For the text-containing cell, return its midpoint in (x, y) coordinate format. 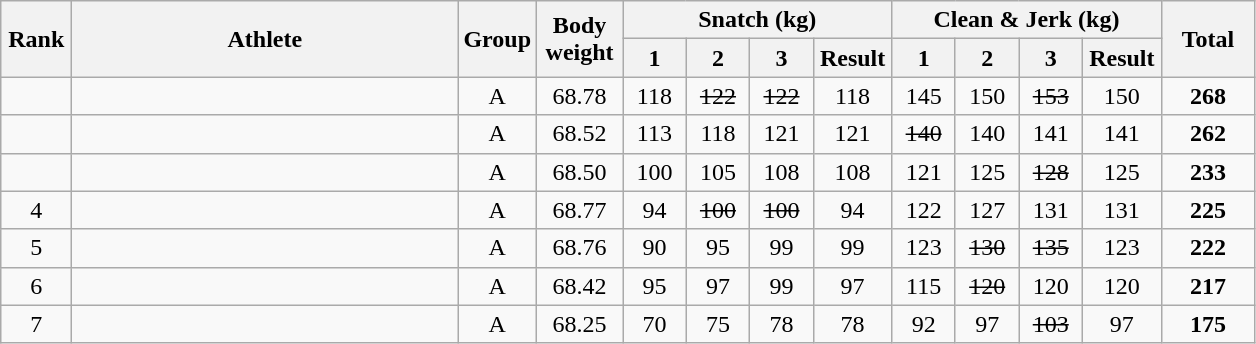
105 (718, 172)
127 (987, 210)
75 (718, 324)
Total (1208, 39)
68.50 (580, 172)
68.76 (580, 248)
Rank (36, 39)
135 (1051, 248)
153 (1051, 96)
225 (1208, 210)
7 (36, 324)
68.42 (580, 286)
Snatch (kg) (758, 20)
90 (655, 248)
68.77 (580, 210)
Clean & Jerk (kg) (1026, 20)
145 (924, 96)
68.78 (580, 96)
92 (924, 324)
128 (1051, 172)
113 (655, 134)
103 (1051, 324)
70 (655, 324)
Body weight (580, 39)
262 (1208, 134)
175 (1208, 324)
4 (36, 210)
217 (1208, 286)
268 (1208, 96)
68.52 (580, 134)
222 (1208, 248)
130 (987, 248)
68.25 (580, 324)
Athlete (265, 39)
6 (36, 286)
233 (1208, 172)
Group (498, 39)
5 (36, 248)
115 (924, 286)
